Search for the cell housing the specified text and yield its (X, Y) center coordinate. 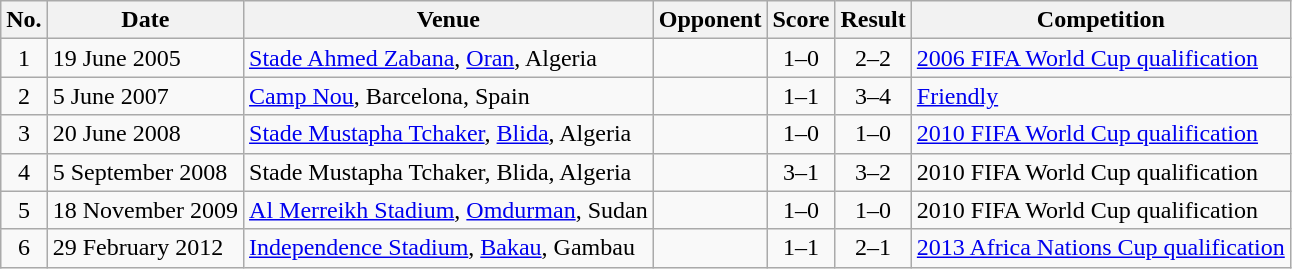
Competition (1100, 20)
2013 Africa Nations Cup qualification (1100, 248)
19 June 2005 (145, 58)
2 (24, 96)
Al Merreikh Stadium, Omdurman, Sudan (449, 210)
6 (24, 248)
Stade Ahmed Zabana, Oran, Algeria (449, 58)
3–2 (873, 172)
Result (873, 20)
2–1 (873, 248)
3 (24, 134)
Independence Stadium, Bakau, Gambau (449, 248)
18 November 2009 (145, 210)
Friendly (1100, 96)
5 September 2008 (145, 172)
No. (24, 20)
5 (24, 210)
20 June 2008 (145, 134)
3–1 (801, 172)
Venue (449, 20)
Date (145, 20)
1 (24, 58)
2006 FIFA World Cup qualification (1100, 58)
Score (801, 20)
2–2 (873, 58)
Camp Nou, Barcelona, Spain (449, 96)
29 February 2012 (145, 248)
3–4 (873, 96)
Opponent (710, 20)
5 June 2007 (145, 96)
4 (24, 172)
